Determine the (X, Y) coordinate at the center of the cell enclosing the given text.  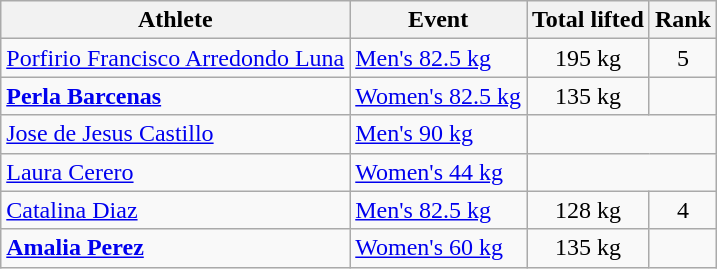
Women's 60 kg (438, 248)
Amalia Perez (176, 248)
195 kg (588, 58)
Men's 90 kg (438, 134)
Athlete (176, 20)
Porfirio Francisco Arredondo Luna (176, 58)
Jose de Jesus Castillo (176, 134)
Rank (682, 20)
Women's 82.5 kg (438, 96)
Perla Barcenas (176, 96)
Women's 44 kg (438, 172)
Event (438, 20)
4 (682, 210)
Catalina Diaz (176, 210)
Total lifted (588, 20)
128 kg (588, 210)
5 (682, 58)
Laura Cerero (176, 172)
